Output the [x, y] coordinate of the center of the cell containing the given text.  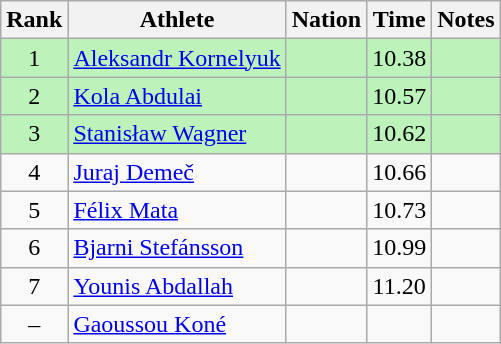
Nation [326, 20]
Younis Abdallah [177, 286]
10.62 [400, 134]
Athlete [177, 20]
10.38 [400, 58]
Félix Mata [177, 210]
Juraj Demeč [177, 172]
4 [34, 172]
– [34, 324]
Kola Abdulai [177, 96]
10.57 [400, 96]
Rank [34, 20]
5 [34, 210]
Notes [466, 20]
3 [34, 134]
11.20 [400, 286]
Aleksandr Kornelyuk [177, 58]
Bjarni Stefánsson [177, 248]
10.66 [400, 172]
10.73 [400, 210]
7 [34, 286]
10.99 [400, 248]
2 [34, 96]
Stanisław Wagner [177, 134]
Gaoussou Koné [177, 324]
6 [34, 248]
1 [34, 58]
Time [400, 20]
